Scan for the cell matching the given text and deliver its [X, Y] coordinate at center. 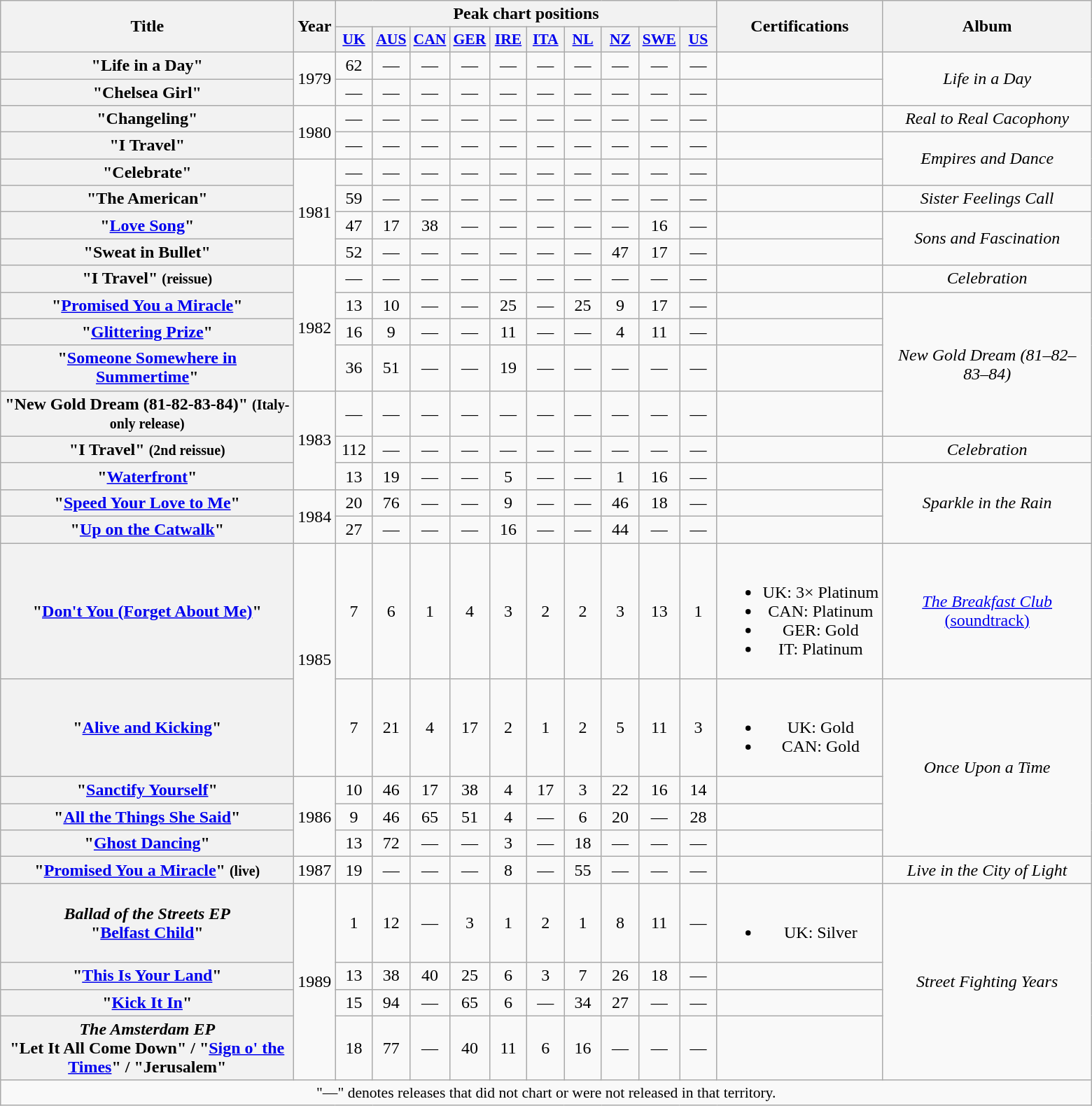
1982 [315, 328]
"New Gold Dream (81-82-83-84)" (Italy-only release) [147, 413]
1987 [315, 870]
"This Is Your Land" [147, 976]
1983 [315, 440]
"Speed Your Love to Me" [147, 503]
"Life in a Day" [147, 65]
1989 [315, 981]
1979 [315, 78]
SWE [659, 40]
12 [391, 923]
"I Travel" (2nd reissue) [147, 449]
Street Fighting Years [987, 981]
"Kick It In" [147, 1002]
New Gold Dream (81–82–83–84) [987, 364]
59 [354, 199]
Album [987, 27]
"Celebrate" [147, 172]
NZ [620, 40]
34 [582, 1002]
Year [315, 27]
ITA [546, 40]
Empires and Dance [987, 159]
1981 [315, 212]
The Breakfast Club (soundtrack) [987, 611]
UK: GoldCAN: Gold [799, 728]
UK: Silver [799, 923]
"—" denotes releases that did not chart or were not released in that territory. [546, 1093]
14 [699, 790]
"Changeling" [147, 119]
"Promised You a Miracle" [147, 305]
Once Upon a Time [987, 768]
94 [391, 1002]
"Don't You (Forget About Me)" [147, 611]
Live in the City of Light [987, 870]
Peak chart positions [526, 14]
1980 [315, 132]
UK: 3× PlatinumCAN: PlatinumGER: GoldIT: Platinum [799, 611]
"Ghost Dancing" [147, 843]
1986 [315, 817]
NL [582, 40]
55 [582, 870]
"Love Song" [147, 225]
1985 [315, 660]
36 [354, 368]
"Sanctify Yourself" [147, 790]
Real to Real Cacophony [987, 119]
AUS [391, 40]
22 [620, 790]
"Glittering Prize" [147, 332]
28 [699, 817]
44 [620, 529]
Ballad of the Streets EP"Belfast Child" [147, 923]
GER [469, 40]
Sparkle in the Rain [987, 503]
Sister Feelings Call [987, 199]
"Someone Somewhere in Summertime" [147, 368]
72 [391, 843]
"All the Things She Said" [147, 817]
1984 [315, 516]
Title [147, 27]
Life in a Day [987, 78]
US [699, 40]
62 [354, 65]
77 [391, 1048]
CAN [430, 40]
UK [354, 40]
"Sweat in Bullet" [147, 252]
The Amsterdam EP"Let It All Come Down" / "Sign o' the Times" / "Jerusalem" [147, 1048]
Sons and Fascination [987, 239]
IRE [508, 40]
76 [391, 503]
"Waterfront" [147, 476]
15 [354, 1002]
52 [354, 252]
21 [391, 728]
"I Travel" (reissue) [147, 279]
"Chelsea Girl" [147, 92]
"Alive and Kicking" [147, 728]
Certifications [799, 27]
"Up on the Catwalk" [147, 529]
"Promised You a Miracle" (live) [147, 870]
"The American" [147, 199]
26 [620, 976]
112 [354, 449]
"I Travel" [147, 146]
